From the cell containing the given text, extract its center point as [X, Y] coordinate. 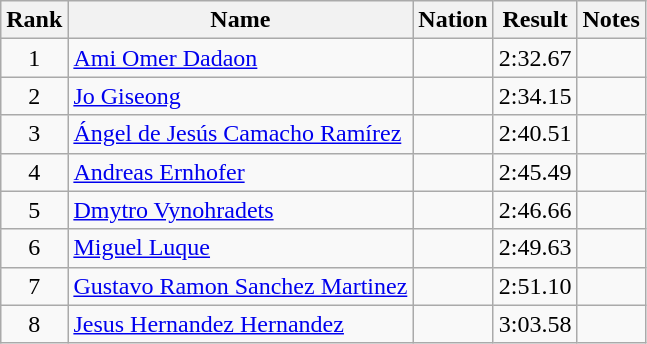
Jo Giseong [240, 96]
Andreas Ernhofer [240, 172]
2:51.10 [535, 286]
3 [34, 134]
4 [34, 172]
Jesus Hernandez Hernandez [240, 324]
Ami Omer Dadaon [240, 58]
7 [34, 286]
2:32.67 [535, 58]
Notes [611, 20]
2:49.63 [535, 248]
2 [34, 96]
Name [240, 20]
Dmytro Vynohradets [240, 210]
8 [34, 324]
5 [34, 210]
2:46.66 [535, 210]
Rank [34, 20]
2:34.15 [535, 96]
6 [34, 248]
Result [535, 20]
3:03.58 [535, 324]
2:45.49 [535, 172]
Ángel de Jesús Camacho Ramírez [240, 134]
Gustavo Ramon Sanchez Martinez [240, 286]
1 [34, 58]
Miguel Luque [240, 248]
Nation [453, 20]
2:40.51 [535, 134]
